Return the (x, y) coordinate for the center point of the cell that contains the specified text.  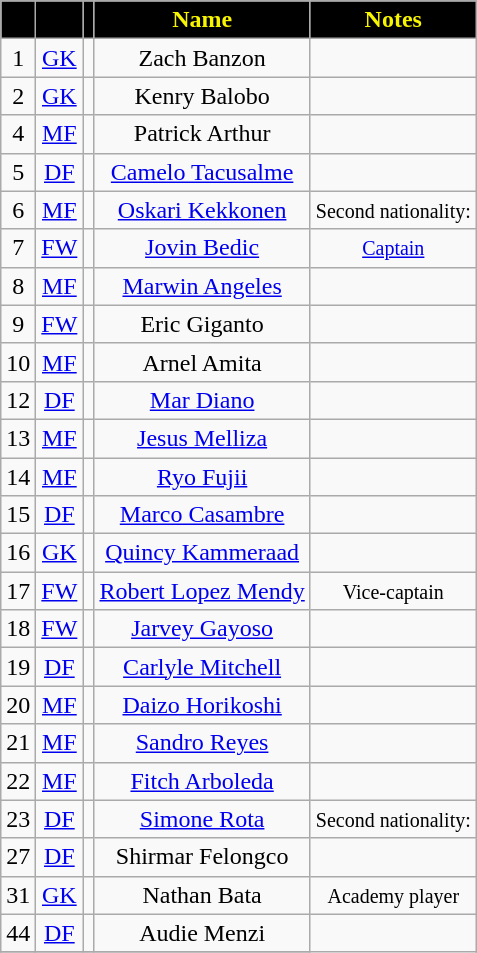
27 (18, 857)
12 (18, 400)
10 (18, 362)
Daizo Horikoshi (202, 705)
Mar Diano (202, 400)
Notes (393, 20)
15 (18, 515)
14 (18, 477)
Kenry Balobo (202, 96)
17 (18, 591)
19 (18, 667)
16 (18, 553)
20 (18, 705)
Name (202, 20)
44 (18, 933)
Zach Banzon (202, 58)
Fitch Arboleda (202, 781)
2 (18, 96)
Arnel Amita (202, 362)
8 (18, 286)
Carlyle Mitchell (202, 667)
23 (18, 819)
4 (18, 134)
Vice-captain (393, 591)
Marwin Angeles (202, 286)
Eric Giganto (202, 324)
Nathan Bata (202, 895)
31 (18, 895)
Robert Lopez Mendy (202, 591)
Jesus Melliza (202, 438)
Camelo Tacusalme (202, 172)
Patrick Arthur (202, 134)
Academy player (393, 895)
9 (18, 324)
Ryo Fujii (202, 477)
5 (18, 172)
Oskari Kekkonen (202, 210)
21 (18, 743)
Quincy Kammeraad (202, 553)
Jovin Bedic (202, 248)
Shirmar Felongco (202, 857)
Jarvey Gayoso (202, 629)
18 (18, 629)
6 (18, 210)
Simone Rota (202, 819)
1 (18, 58)
Audie Menzi (202, 933)
Sandro Reyes (202, 743)
13 (18, 438)
7 (18, 248)
22 (18, 781)
Marco Casambre (202, 515)
Captain (393, 248)
